Detect which cell encompasses the target text, then output its (x, y) center coordinate. 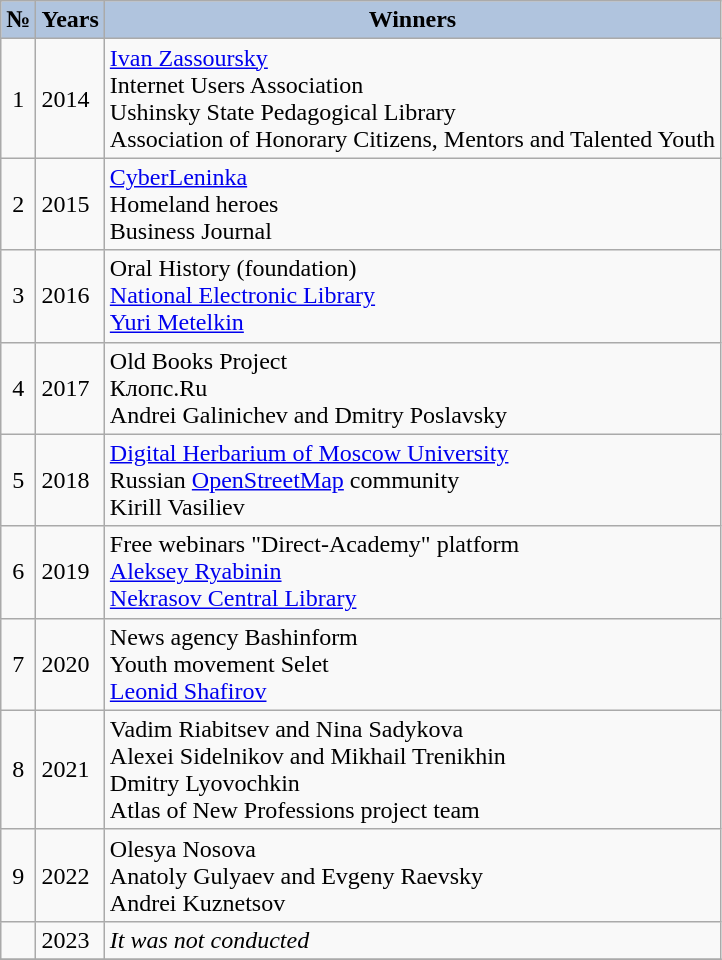
2019 (70, 572)
2 (18, 204)
2015 (70, 204)
Free webinars "Direct-Academy" platform Aleksey Ryabinin Nekrasov Central Library (412, 572)
2018 (70, 480)
8 (18, 770)
4 (18, 388)
2017 (70, 388)
3 (18, 296)
2022 (70, 875)
CyberLeninka Homeland heroes Business Journal (412, 204)
2023 (70, 940)
2021 (70, 770)
№ (18, 20)
Winners (412, 20)
Ivan Zassoursky Internet Users Association Ushinsky State Pedagogical Library Association of Honorary Citizens, Mentors and Talented Youth (412, 98)
Years (70, 20)
5 (18, 480)
9 (18, 875)
1 (18, 98)
2020 (70, 664)
6 (18, 572)
It was not conducted (412, 940)
Vadim Riabitsev and Nina Sadykova Alexei Sidelnikov and Mikhail Trenikhin Dmitry Lyovochkin Atlas of New Professions project team (412, 770)
7 (18, 664)
2014 (70, 98)
Olesya Nosova Anatoly Gulyaev and Evgeny Raevsky Andrei Kuznetsov (412, 875)
News agency Bashinform Youth movement Selet Leonid Shafirov (412, 664)
2016 (70, 296)
Oral History (foundation) National Electronic Library Yuri Metelkin (412, 296)
Digital Herbarium of Moscow University Russian OpenStreetMap community Kirill Vasiliev (412, 480)
Old Books Project Клопс.Ru Andrei Galinichev and Dmitry Poslavsky (412, 388)
